Capture the cell that displays the provided text and extract its (X, Y) central coordinate. 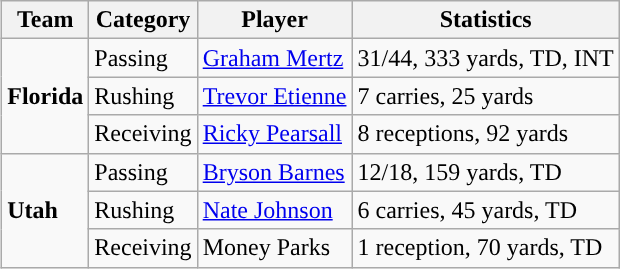
Player (274, 20)
Statistics (486, 20)
6 carries, 45 yards, TD (486, 210)
Bryson Barnes (274, 172)
7 carries, 25 yards (486, 96)
1 reception, 70 yards, TD (486, 248)
31/44, 333 yards, TD, INT (486, 58)
8 receptions, 92 yards (486, 134)
Category (143, 20)
Florida (46, 96)
Utah (46, 210)
Ricky Pearsall (274, 134)
Team (46, 20)
Trevor Etienne (274, 96)
Graham Mertz (274, 58)
Money Parks (274, 248)
12/18, 159 yards, TD (486, 172)
Nate Johnson (274, 210)
